For the text-containing cell, return its midpoint in [X, Y] coordinate format. 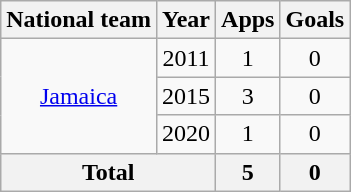
Goals [315, 20]
2011 [186, 58]
2020 [186, 134]
3 [248, 96]
Year [186, 20]
Apps [248, 20]
2015 [186, 96]
National team [79, 20]
Total [108, 172]
5 [248, 172]
Jamaica [79, 96]
